Locate the cell with the specified text and output its (X, Y) center coordinate. 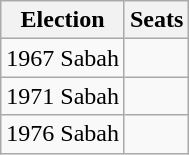
1967 Sabah (63, 58)
1971 Sabah (63, 96)
Seats (156, 20)
1976 Sabah (63, 134)
Election (63, 20)
